Return the (x, y) coordinate for the center point of the cell that contains the specified text.  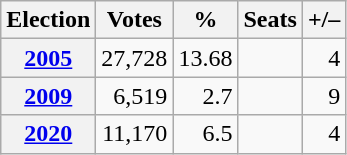
2020 (48, 134)
2005 (48, 58)
6.5 (206, 134)
6,519 (134, 96)
Election (48, 20)
13.68 (206, 58)
Seats (270, 20)
Votes (134, 20)
+/– (324, 20)
2.7 (206, 96)
11,170 (134, 134)
2009 (48, 96)
% (206, 20)
27,728 (134, 58)
9 (324, 96)
